From the cell containing the given text, extract its center point as [x, y] coordinate. 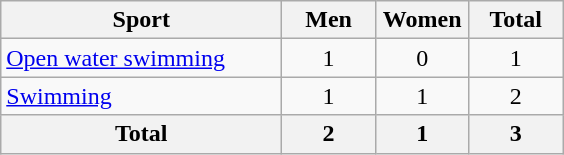
Women [422, 20]
3 [516, 134]
Swimming [142, 96]
0 [422, 58]
Men [329, 20]
Open water swimming [142, 58]
Sport [142, 20]
